Output the [x, y] coordinate of the center of the cell containing the given text.  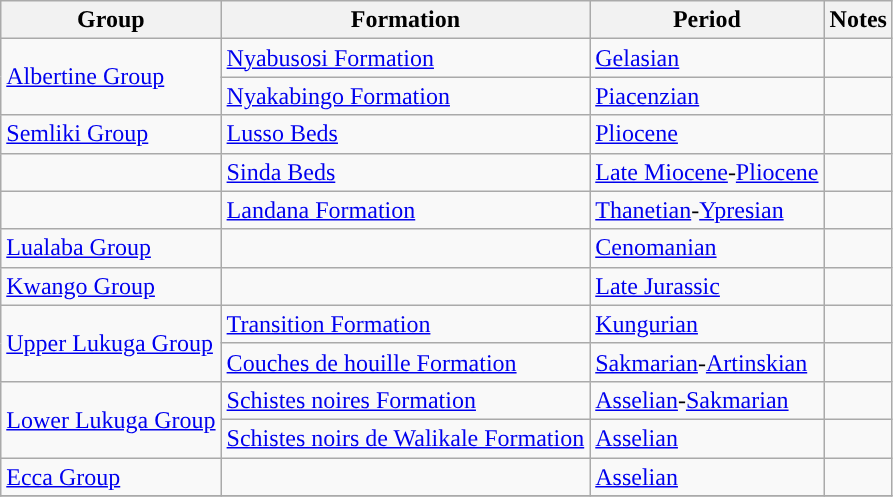
Cenomanian [707, 248]
Gelasian [707, 58]
Formation [406, 20]
Group [111, 20]
Notes [858, 20]
Asselian-Sakmarian [707, 400]
Nyabusosi Formation [406, 58]
Late Jurassic [707, 286]
Kwango Group [111, 286]
Lualaba Group [111, 248]
Albertine Group [111, 77]
Nyakabingo Formation [406, 96]
Schistes noires Formation [406, 400]
Sakmarian-Artinskian [707, 362]
Landana Formation [406, 210]
Schistes noirs de Walikale Formation [406, 438]
Upper Lukuga Group [111, 343]
Couches de houille Formation [406, 362]
Sinda Beds [406, 172]
Lower Lukuga Group [111, 419]
Period [707, 20]
Piacenzian [707, 96]
Late Miocene-Pliocene [707, 172]
Ecca Group [111, 477]
Kungurian [707, 324]
Semliki Group [111, 134]
Pliocene [707, 134]
Transition Formation [406, 324]
Lusso Beds [406, 134]
Thanetian-Ypresian [707, 210]
